Return the [X, Y] coordinate for the center point of the cell that contains the specified text.  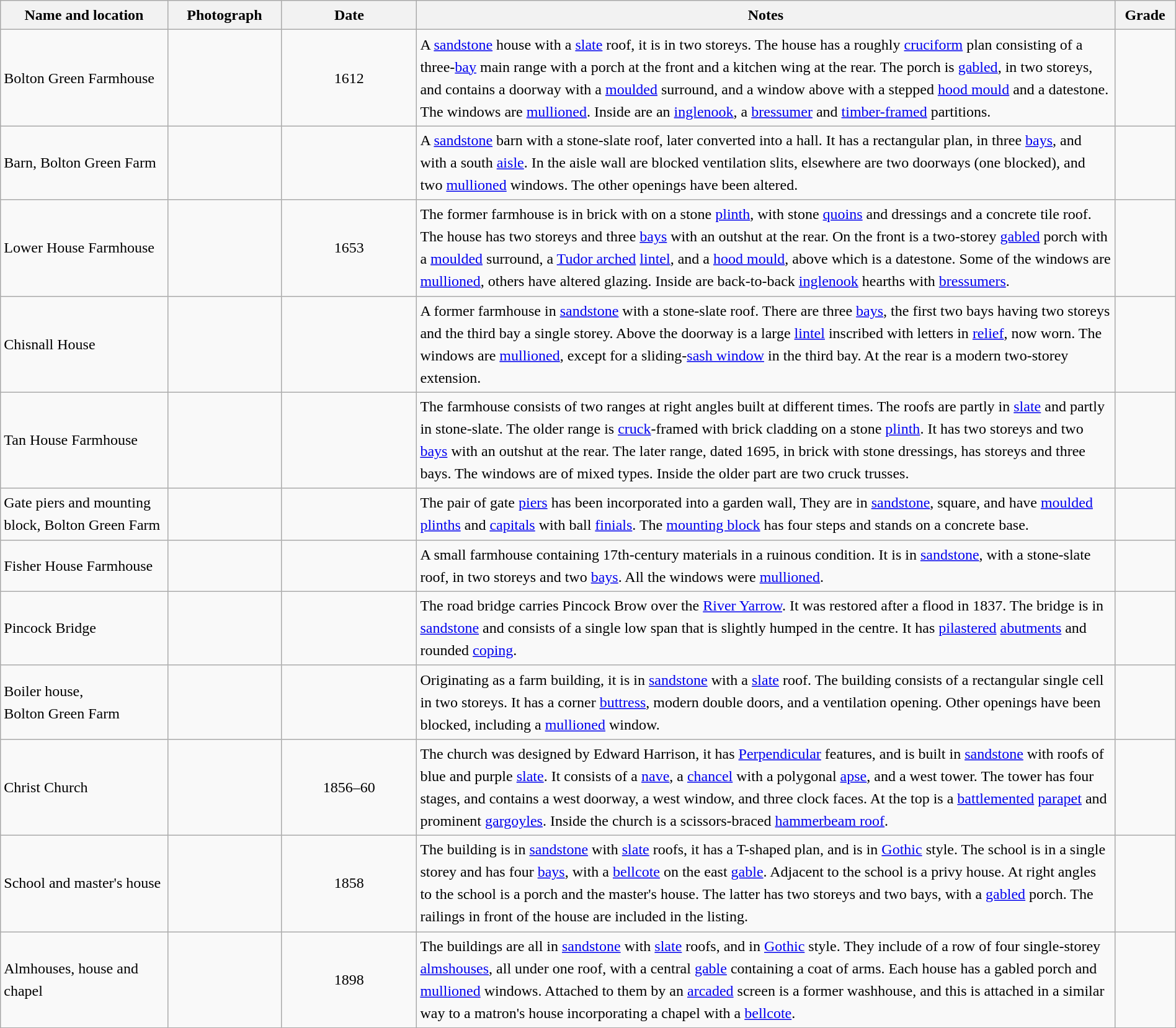
Tan House Farmhouse [84, 440]
1858 [349, 883]
Fisher House Farmhouse [84, 566]
Almhouses, house and chapel [84, 980]
Photograph [225, 15]
School and master's house [84, 883]
Grade [1145, 15]
1856–60 [349, 787]
1898 [349, 980]
1612 [349, 78]
Lower House Farmhouse [84, 248]
Christ Church [84, 787]
Bolton Green Farmhouse [84, 78]
Name and location [84, 15]
Date [349, 15]
Barn, Bolton Green Farm [84, 163]
Gate piers and mounting block, Bolton Green Farm [84, 514]
Boiler house,Bolton Green Farm [84, 702]
Notes [765, 15]
1653 [349, 248]
Pincock Bridge [84, 628]
Chisnall House [84, 344]
